Output the [x, y] coordinate of the center of the cell containing the given text.  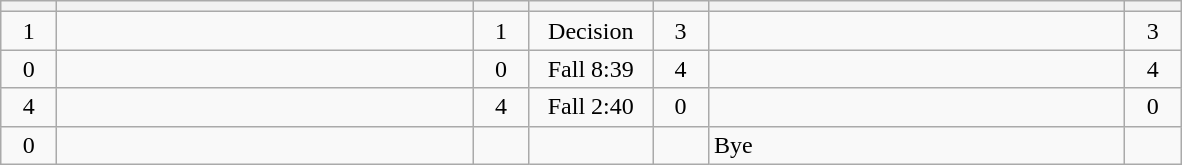
Fall 8:39 [591, 69]
Decision [591, 31]
Fall 2:40 [591, 107]
Bye [917, 145]
